Locate the cell with the specified text and output its [X, Y] center coordinate. 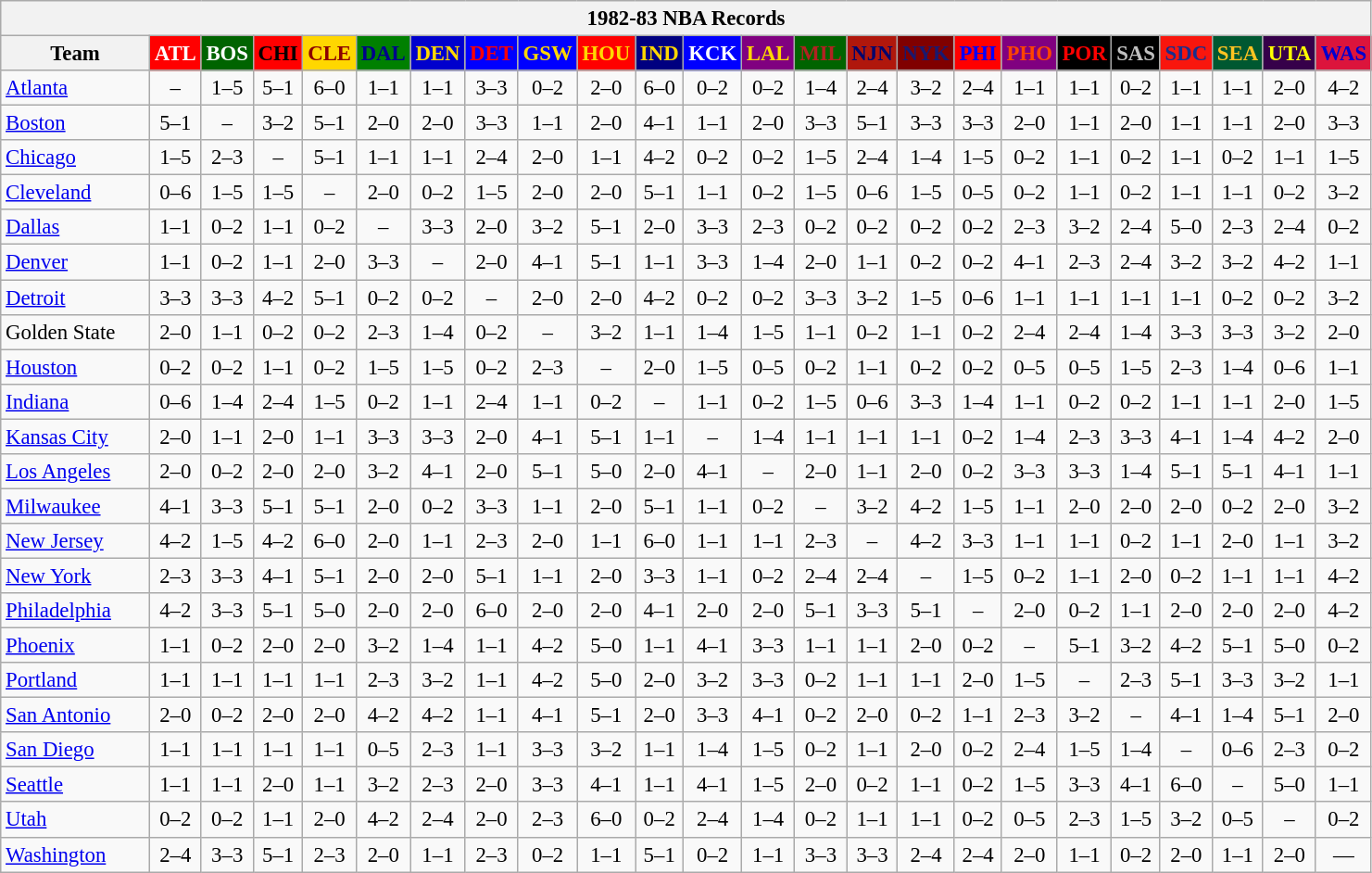
Dallas [76, 227]
Washington [76, 854]
SAS [1136, 54]
DAL [384, 54]
Denver [76, 262]
Houston [76, 367]
Phoenix [76, 646]
ATL [175, 54]
SDC [1186, 54]
BOS [227, 54]
Seattle [76, 785]
San Antonio [76, 715]
Milwaukee [76, 506]
HOU [606, 54]
IND [660, 54]
LAL [767, 54]
Kansas City [76, 436]
WAS [1343, 54]
UTA [1290, 54]
DET [491, 54]
Chicago [76, 158]
PHI [978, 54]
— [1343, 854]
New Jersey [76, 541]
KCK [713, 54]
New York [76, 576]
Golden State [76, 332]
MIL [821, 54]
Los Angeles [76, 472]
Atlanta [76, 88]
CLE [330, 54]
Portland [76, 680]
GSW [548, 54]
Utah [76, 820]
CHI [278, 54]
SEA [1238, 54]
Cleveland [76, 193]
Boston [76, 123]
Philadelphia [76, 611]
San Diego [76, 750]
POR [1084, 54]
PHO [1029, 54]
Team [76, 54]
Indiana [76, 401]
Detroit [76, 297]
DEN [437, 54]
1982-83 NBA Records [686, 19]
NJN [873, 54]
NYK [926, 54]
